Return (x, y) of the center of cell containing provided text 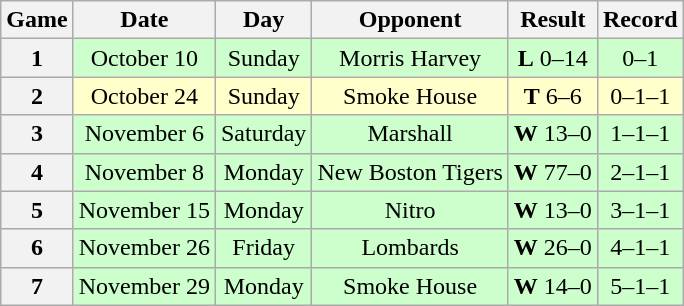
Saturday (263, 134)
1–1–1 (640, 134)
November 26 (144, 248)
1 (37, 58)
Record (640, 20)
W 77–0 (552, 172)
November 29 (144, 286)
6 (37, 248)
0–1–1 (640, 96)
New Boston Tigers (410, 172)
October 10 (144, 58)
Lombards (410, 248)
Date (144, 20)
Friday (263, 248)
0–1 (640, 58)
5 (37, 210)
L 0–14 (552, 58)
3–1–1 (640, 210)
November 6 (144, 134)
Result (552, 20)
2–1–1 (640, 172)
Game (37, 20)
November 8 (144, 172)
Marshall (410, 134)
Nitro (410, 210)
4–1–1 (640, 248)
Morris Harvey (410, 58)
4 (37, 172)
W 26–0 (552, 248)
7 (37, 286)
5–1–1 (640, 286)
2 (37, 96)
Opponent (410, 20)
October 24 (144, 96)
W 14–0 (552, 286)
3 (37, 134)
T 6–6 (552, 96)
November 15 (144, 210)
Day (263, 20)
